Output the (X, Y) coordinate of the center of the cell containing the given text.  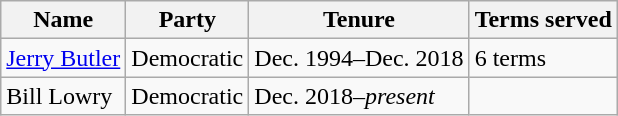
Name (64, 20)
Bill Lowry (64, 96)
Dec. 2018–present (359, 96)
Tenure (359, 20)
Jerry Butler (64, 58)
Party (188, 20)
6 terms (543, 58)
Terms served (543, 20)
Dec. 1994–Dec. 2018 (359, 58)
